For the text-containing cell, return its midpoint in [x, y] coordinate format. 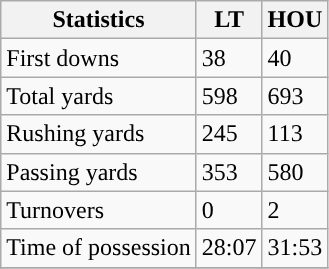
0 [229, 210]
353 [229, 172]
113 [295, 134]
31:53 [295, 248]
Passing yards [99, 172]
Turnovers [99, 210]
Total yards [99, 96]
28:07 [229, 248]
40 [295, 58]
693 [295, 96]
HOU [295, 20]
245 [229, 134]
Rushing yards [99, 134]
First downs [99, 58]
Time of possession [99, 248]
Statistics [99, 20]
598 [229, 96]
LT [229, 20]
38 [229, 58]
2 [295, 210]
580 [295, 172]
